Search for the cell housing the specified text and yield its (X, Y) center coordinate. 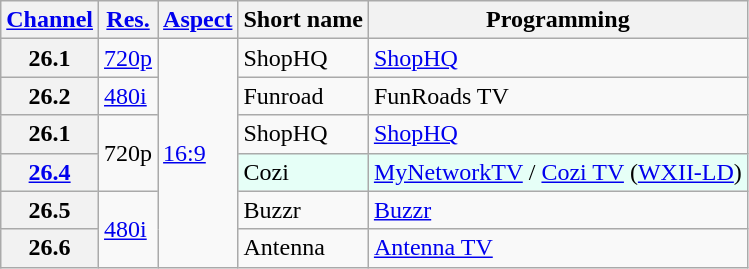
26.4 (50, 172)
26.6 (50, 248)
Antenna (303, 248)
MyNetworkTV / Cozi TV (WXII-LD) (558, 172)
Cozi (303, 172)
16:9 (198, 153)
Aspect (198, 20)
Antenna TV (558, 248)
Funroad (303, 96)
Programming (558, 20)
26.5 (50, 210)
Channel (50, 20)
Res. (128, 20)
Short name (303, 20)
26.2 (50, 96)
FunRoads TV (558, 96)
